Provide the [X, Y] coordinate of the cell's center where the given text is located.  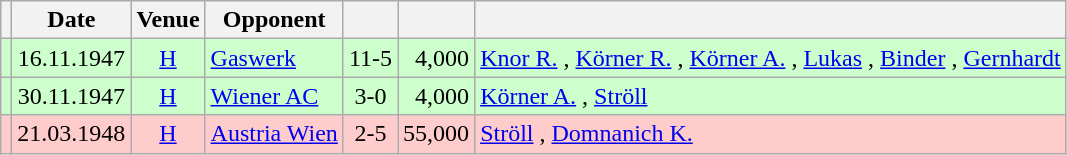
Ströll , Domnanich K. [771, 134]
Date [72, 20]
55,000 [436, 134]
Gaswerk [274, 58]
Körner A. , Ströll [771, 96]
11-5 [370, 58]
30.11.1947 [72, 96]
Austria Wien [274, 134]
3-0 [370, 96]
16.11.1947 [72, 58]
Knor R. , Körner R. , Körner A. , Lukas , Binder , Gernhardt [771, 58]
2-5 [370, 134]
Wiener AC [274, 96]
Opponent [274, 20]
Venue [168, 20]
21.03.1948 [72, 134]
